Locate the cell with the specified text and output its (x, y) center coordinate. 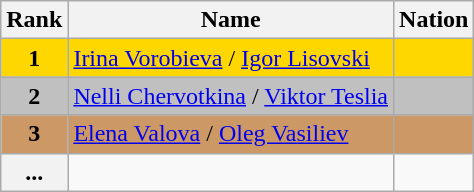
Irina Vorobieva / Igor Lisovski (231, 58)
Rank (34, 20)
Name (231, 20)
... (34, 172)
1 (34, 58)
Nelli Chervotkina / Viktor Teslia (231, 96)
Elena Valova / Oleg Vasiliev (231, 134)
3 (34, 134)
2 (34, 96)
Nation (434, 20)
